For the text-containing cell, return its midpoint in [x, y] coordinate format. 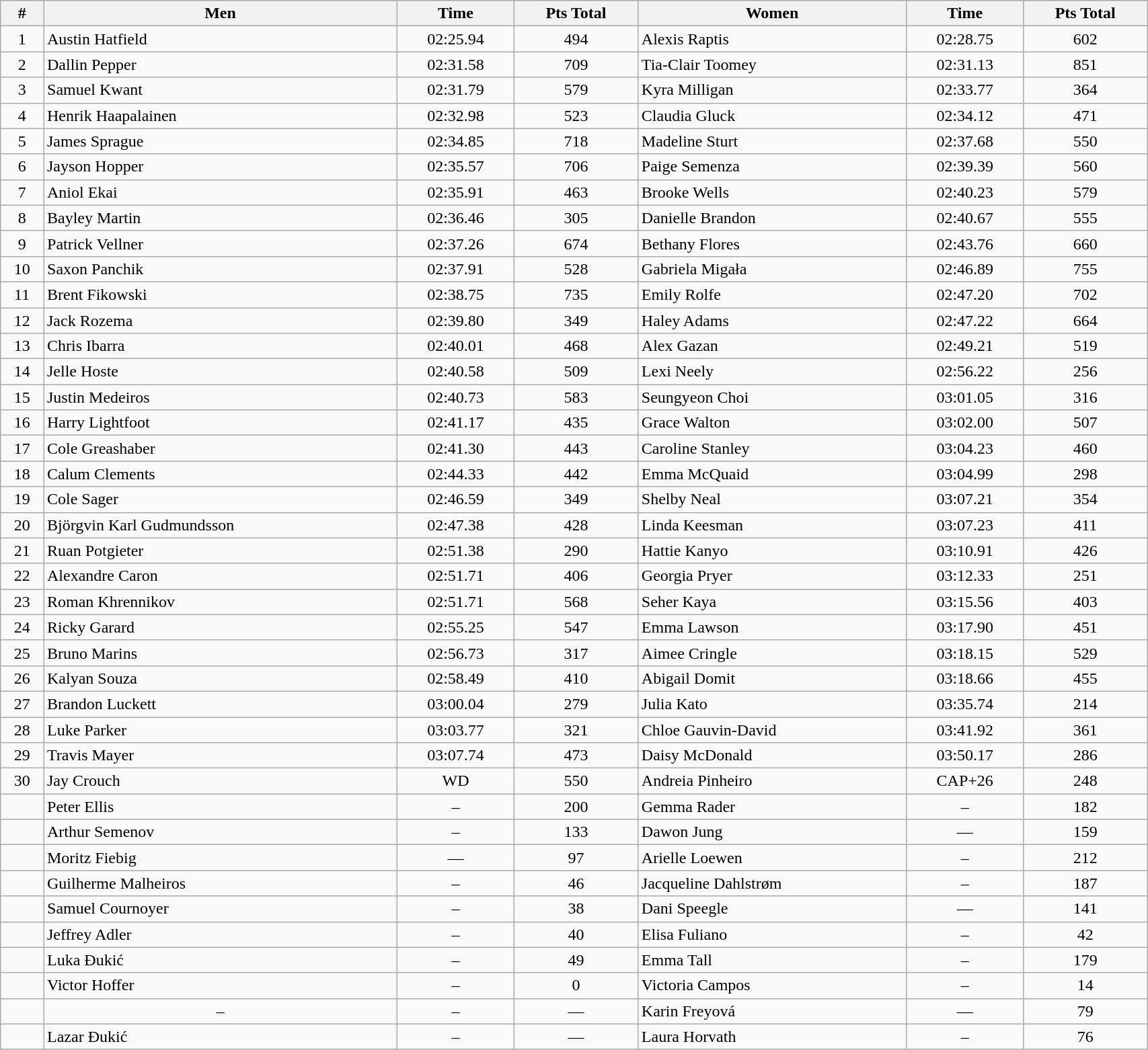
435 [576, 423]
755 [1085, 269]
Bayley Martin [220, 218]
02:34.85 [455, 141]
02:39.39 [965, 167]
709 [576, 65]
Jayson Hopper [220, 167]
02:39.80 [455, 321]
Arielle Loewen [772, 858]
03:00.04 [455, 704]
James Sprague [220, 141]
28 [22, 729]
21 [22, 551]
0 [576, 985]
364 [1085, 90]
248 [1085, 781]
30 [22, 781]
WD [455, 781]
Emma Tall [772, 960]
Samuel Cournoyer [220, 909]
24 [22, 627]
02:58.49 [455, 678]
Bruno Marins [220, 653]
187 [1085, 883]
674 [576, 243]
Justin Medeiros [220, 397]
Ruan Potgieter [220, 551]
02:56.22 [965, 372]
Cole Sager [220, 499]
Linda Keesman [772, 525]
Luke Parker [220, 729]
Arthur Semenov [220, 832]
02:34.12 [965, 116]
Caroline Stanley [772, 448]
Andreia Pinheiro [772, 781]
Travis Mayer [220, 756]
547 [576, 627]
02:55.25 [455, 627]
6 [22, 167]
Saxon Panchik [220, 269]
Peter Ellis [220, 807]
02:40.58 [455, 372]
279 [576, 704]
Roman Khrennikov [220, 602]
02:56.73 [455, 653]
298 [1085, 474]
321 [576, 729]
03:50.17 [965, 756]
03:12.33 [965, 576]
583 [576, 397]
76 [1085, 1037]
03:10.91 [965, 551]
Victoria Campos [772, 985]
Danielle Brandon [772, 218]
15 [22, 397]
Alexis Raptis [772, 39]
182 [1085, 807]
03:07.23 [965, 525]
Brandon Luckett [220, 704]
03:07.74 [455, 756]
03:35.74 [965, 704]
02:28.75 [965, 39]
519 [1085, 346]
02:43.76 [965, 243]
568 [576, 602]
23 [22, 602]
664 [1085, 321]
Bethany Flores [772, 243]
42 [1085, 934]
03:18.15 [965, 653]
Elisa Fuliano [772, 934]
29 [22, 756]
10 [22, 269]
40 [576, 934]
Seungyeon Choi [772, 397]
Harry Lightfoot [220, 423]
Tia-Clair Toomey [772, 65]
602 [1085, 39]
02:36.46 [455, 218]
473 [576, 756]
529 [1085, 653]
Paige Semenza [772, 167]
02:35.57 [455, 167]
Jack Rozema [220, 321]
141 [1085, 909]
02:35.91 [455, 192]
Aimee Cringle [772, 653]
02:37.91 [455, 269]
212 [1085, 858]
Lexi Neely [772, 372]
12 [22, 321]
02:51.38 [455, 551]
Ricky Garard [220, 627]
Abigail Domit [772, 678]
Moritz Fiebig [220, 858]
03:41.92 [965, 729]
133 [576, 832]
Cole Greashaber [220, 448]
316 [1085, 397]
03:17.90 [965, 627]
Women [772, 13]
361 [1085, 729]
03:01.05 [965, 397]
79 [1085, 1011]
1 [22, 39]
97 [576, 858]
290 [576, 551]
03:02.00 [965, 423]
523 [576, 116]
02:40.23 [965, 192]
442 [576, 474]
560 [1085, 167]
Alex Gazan [772, 346]
Dani Speegle [772, 909]
02:31.13 [965, 65]
411 [1085, 525]
403 [1085, 602]
Gemma Rader [772, 807]
49 [576, 960]
159 [1085, 832]
Julia Kato [772, 704]
Georgia Pryer [772, 576]
Victor Hoffer [220, 985]
3 [22, 90]
Jay Crouch [220, 781]
03:03.77 [455, 729]
Shelby Neal [772, 499]
718 [576, 141]
Alexandre Caron [220, 576]
03:04.23 [965, 448]
02:31.79 [455, 90]
468 [576, 346]
02:40.01 [455, 346]
17 [22, 448]
03:04.99 [965, 474]
8 [22, 218]
5 [22, 141]
460 [1085, 448]
455 [1085, 678]
735 [576, 294]
Kyra Milligan [772, 90]
20 [22, 525]
200 [576, 807]
317 [576, 653]
02:25.94 [455, 39]
428 [576, 525]
555 [1085, 218]
02:31.58 [455, 65]
179 [1085, 960]
702 [1085, 294]
Dallin Pepper [220, 65]
Lazar Đukić [220, 1037]
354 [1085, 499]
471 [1085, 116]
Daisy McDonald [772, 756]
02:40.73 [455, 397]
Jeffrey Adler [220, 934]
2 [22, 65]
Seher Kaya [772, 602]
CAP+26 [965, 781]
02:32.98 [455, 116]
214 [1085, 704]
Grace Walton [772, 423]
410 [576, 678]
Jelle Hoste [220, 372]
Aniol Ekai [220, 192]
Jacqueline Dahlstrøm [772, 883]
02:49.21 [965, 346]
02:46.89 [965, 269]
Gabriela Migała [772, 269]
Chloe Gauvin-David [772, 729]
Haley Adams [772, 321]
# [22, 13]
9 [22, 243]
7 [22, 192]
Kalyan Souza [220, 678]
305 [576, 218]
25 [22, 653]
286 [1085, 756]
507 [1085, 423]
03:18.66 [965, 678]
22 [22, 576]
Hattie Kanyo [772, 551]
256 [1085, 372]
02:38.75 [455, 294]
26 [22, 678]
03:15.56 [965, 602]
Laura Horvath [772, 1037]
706 [576, 167]
Karin Freyová [772, 1011]
03:07.21 [965, 499]
509 [576, 372]
38 [576, 909]
02:46.59 [455, 499]
Calum Clements [220, 474]
02:47.22 [965, 321]
02:40.67 [965, 218]
16 [22, 423]
19 [22, 499]
02:37.68 [965, 141]
443 [576, 448]
Guilherme Malheiros [220, 883]
Madeline Sturt [772, 141]
426 [1085, 551]
02:37.26 [455, 243]
02:47.20 [965, 294]
851 [1085, 65]
27 [22, 704]
02:33.77 [965, 90]
Claudia Gluck [772, 116]
Luka Đukić [220, 960]
528 [576, 269]
Dawon Jung [772, 832]
Brent Fikowski [220, 294]
660 [1085, 243]
Men [220, 13]
Björgvin Karl Gudmundsson [220, 525]
Emma Lawson [772, 627]
02:44.33 [455, 474]
Austin Hatfield [220, 39]
Emma McQuaid [772, 474]
02:41.17 [455, 423]
494 [576, 39]
02:47.38 [455, 525]
251 [1085, 576]
Chris Ibarra [220, 346]
463 [576, 192]
451 [1085, 627]
02:41.30 [455, 448]
406 [576, 576]
Patrick Vellner [220, 243]
46 [576, 883]
Samuel Kwant [220, 90]
Brooke Wells [772, 192]
13 [22, 346]
18 [22, 474]
Henrik Haapalainen [220, 116]
Emily Rolfe [772, 294]
11 [22, 294]
4 [22, 116]
